Search for the cell housing the specified text and yield its [x, y] center coordinate. 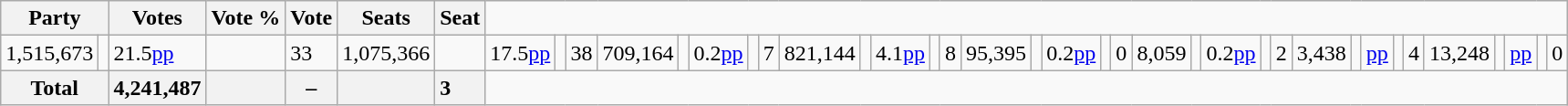
13,248 [1459, 53]
4.1pp [899, 53]
8,059 [1162, 53]
Seat [460, 18]
21.5pp [157, 53]
1,075,366 [387, 53]
33 [312, 53]
– [312, 88]
2 [1281, 53]
4,241,487 [157, 88]
38 [582, 53]
709,164 [639, 53]
Party [55, 18]
3 [460, 88]
4 [1414, 53]
3,438 [1321, 53]
95,395 [996, 53]
8 [950, 53]
821,144 [819, 53]
Total [55, 88]
Vote % [246, 18]
Seats [387, 18]
17.5pp [520, 53]
Vote [312, 18]
1,515,673 [49, 53]
Votes [157, 18]
7 [768, 53]
